Find where the given text appears and provide that cell's center as (x, y) coordinate. 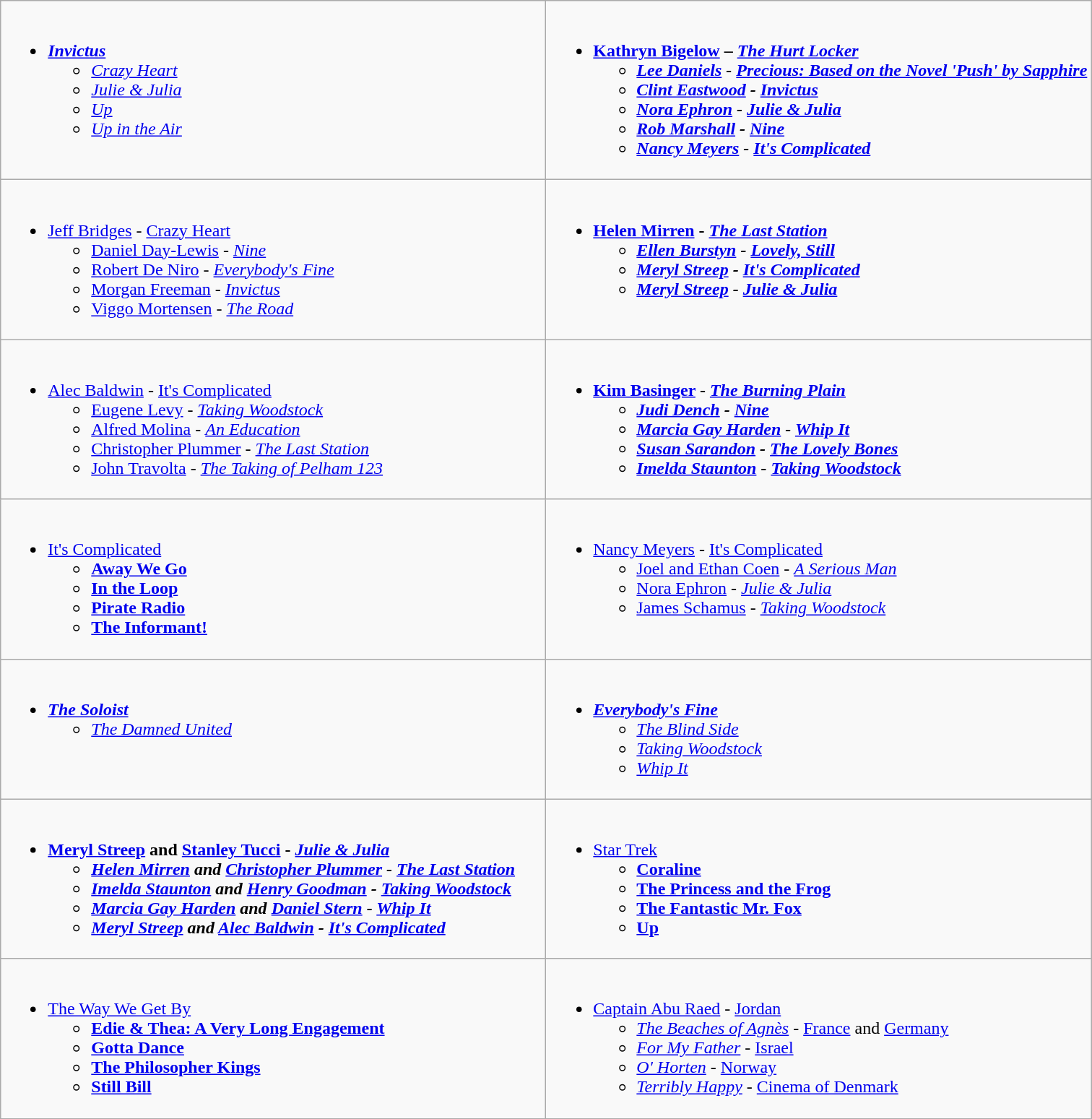
Jeff Bridges - Crazy HeartDaniel Day-Lewis - NineRobert De Niro - Everybody's FineMorgan Freeman - InvictusViggo Mortensen - The Road (273, 260)
The SoloistThe Damned United (273, 729)
InvictusCrazy HeartJulie & JuliaUpUp in the Air (273, 90)
Captain Abu Raed - JordanThe Beaches of Agnès - France and GermanyFor My Father - IsraelO' Horten - NorwayTerribly Happy - Cinema of Denmark (819, 1039)
Helen Mirren - The Last StationEllen Burstyn - Lovely, StillMeryl Streep - It's ComplicatedMeryl Streep - Julie & Julia (819, 260)
Star TrekCoralineThe Princess and the FrogThe Fantastic Mr. FoxUp (819, 878)
The Way We Get ByEdie & Thea: A Very Long EngagementGotta DanceThe Philosopher KingsStill Bill (273, 1039)
It's ComplicatedAway We GoIn the LoopPirate RadioThe Informant! (273, 579)
Nancy Meyers - It's ComplicatedJoel and Ethan Coen - A Serious ManNora Ephron - Julie & JuliaJames Schamus - Taking Woodstock (819, 579)
Kim Basinger - The Burning PlainJudi Dench - NineMarcia Gay Harden - Whip ItSusan Sarandon - The Lovely BonesImelda Staunton - Taking Woodstock (819, 419)
Everybody's FineThe Blind SideTaking WoodstockWhip It (819, 729)
